Scan for the cell matching the given text and deliver its (X, Y) coordinate at center. 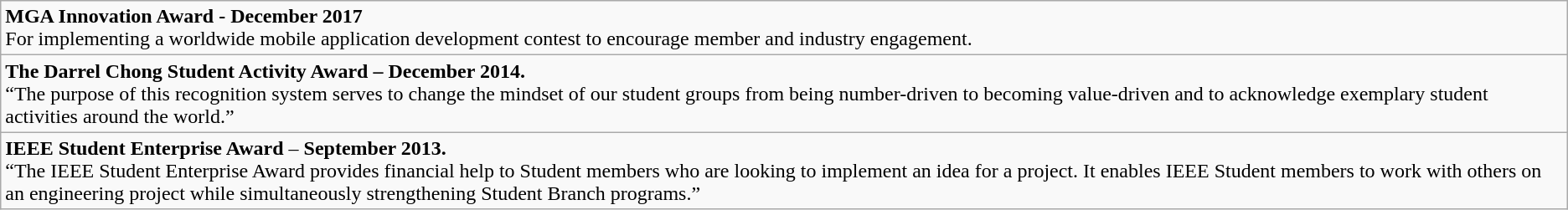
MGA Innovation Award - December 2017 For implementing a worldwide mobile application development contest to encourage member and industry engagement. (784, 28)
